Locate the cell with the specified text and output its (x, y) center coordinate. 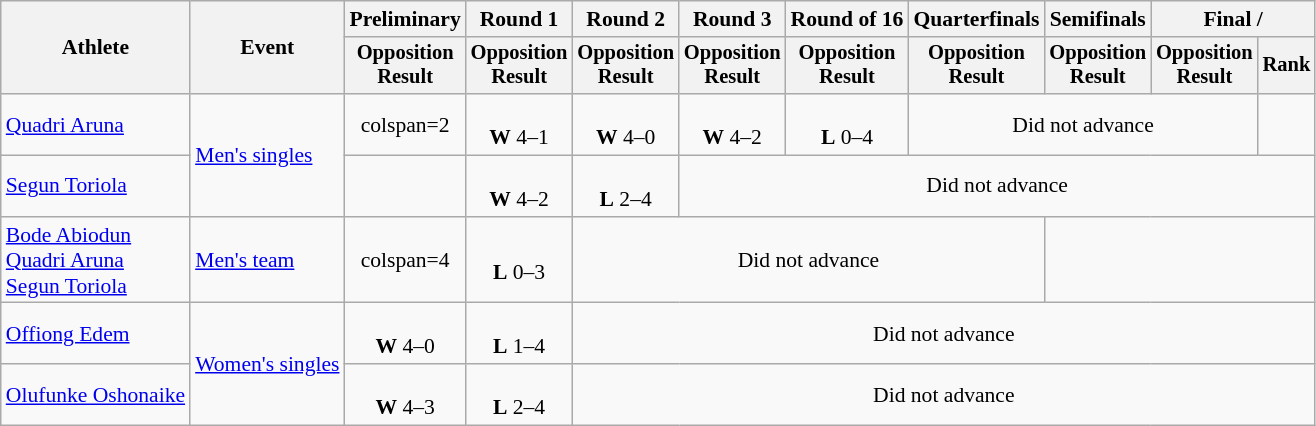
colspan=2 (406, 124)
Round of 16 (848, 19)
Rank (1287, 66)
Bode AbiodunQuadri ArunaSegun Toriola (96, 260)
Round 2 (626, 19)
Olufunke Oshonaike (96, 394)
Men's singles (267, 155)
Round 3 (732, 19)
Preliminary (406, 19)
Event (267, 48)
Offiong Edem (96, 334)
L 0–4 (848, 124)
Quarterfinals (976, 19)
Men's team (267, 260)
colspan=4 (406, 260)
L 1–4 (520, 334)
Athlete (96, 48)
Quadri Aruna (96, 124)
Final / (1233, 19)
Round 1 (520, 19)
L 0–3 (520, 260)
Semifinals (1098, 19)
Women's singles (267, 364)
Segun Toriola (96, 186)
W 4–3 (406, 394)
W 4–1 (520, 124)
